Return (x, y) of the center of cell containing provided text 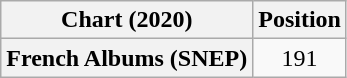
191 (300, 58)
French Albums (SNEP) (127, 58)
Chart (2020) (127, 20)
Position (300, 20)
